Identify which cell holds the provided text, then report its [x, y] central coordinate. 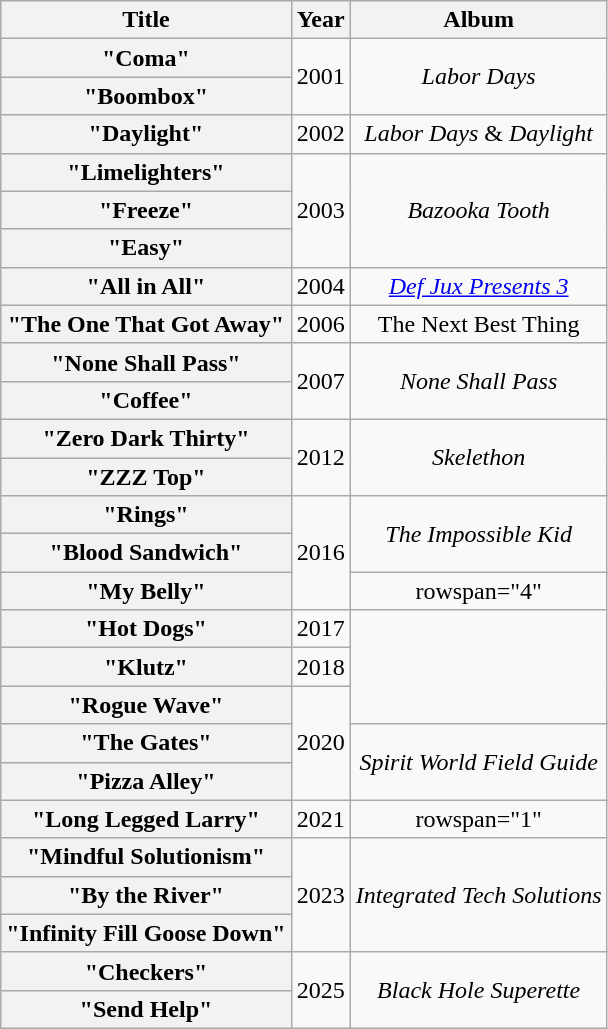
2016 [320, 553]
"Easy" [146, 248]
Integrated Tech Solutions [478, 895]
Def Jux Presents 3 [478, 286]
None Shall Pass [478, 381]
Spirit World Field Guide [478, 762]
2001 [320, 77]
Black Hole Superette [478, 990]
Labor Days & Daylight [478, 134]
Year [320, 20]
"Coffee" [146, 400]
2012 [320, 457]
rowspan="1" [478, 819]
"Coma" [146, 58]
2003 [320, 210]
"Daylight" [146, 134]
"Hot Dogs" [146, 629]
"Pizza Alley" [146, 781]
Title [146, 20]
"Limelighters" [146, 172]
2021 [320, 819]
"Freeze" [146, 210]
Bazooka Tooth [478, 210]
"The Gates" [146, 743]
The Impossible Kid [478, 534]
"Mindful Solutionism" [146, 857]
rowspan="4" [478, 591]
"Infinity Fill Goose Down" [146, 933]
Skelethon [478, 457]
2023 [320, 895]
"My Belly" [146, 591]
The Next Best Thing [478, 324]
2017 [320, 629]
"By the River" [146, 895]
"Rings" [146, 515]
2007 [320, 381]
2002 [320, 134]
2004 [320, 286]
2006 [320, 324]
"None Shall Pass" [146, 362]
2025 [320, 990]
"ZZZ Top" [146, 477]
2020 [320, 743]
"Rogue Wave" [146, 705]
"Long Legged Larry" [146, 819]
"Boombox" [146, 96]
"Klutz" [146, 667]
"The One That Got Away" [146, 324]
"All in All" [146, 286]
Labor Days [478, 77]
"Checkers" [146, 971]
2018 [320, 667]
Album [478, 20]
"Zero Dark Thirty" [146, 438]
"Blood Sandwich" [146, 553]
"Send Help" [146, 1009]
